Capture the cell that displays the provided text and extract its [X, Y] central coordinate. 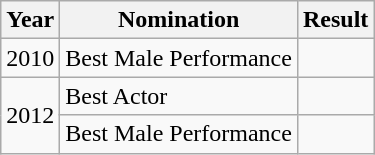
Result [335, 20]
Best Actor [179, 96]
2010 [30, 58]
2012 [30, 115]
Year [30, 20]
Nomination [179, 20]
